Extract the (x, y) coordinate from the center of the cell holding the provided text.  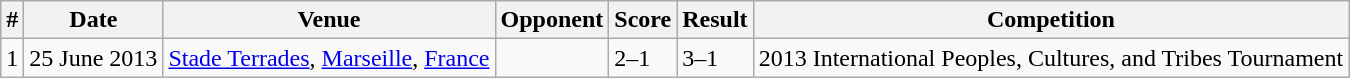
Competition (1051, 20)
# (12, 20)
2013 International Peoples, Cultures, and Tribes Tournament (1051, 58)
Venue (329, 20)
Score (643, 20)
Result (715, 20)
Stade Terrades, Marseille, France (329, 58)
Date (94, 20)
1 (12, 58)
25 June 2013 (94, 58)
3–1 (715, 58)
Opponent (552, 20)
2–1 (643, 58)
